Identify which cell holds the provided text, then report its [X, Y] central coordinate. 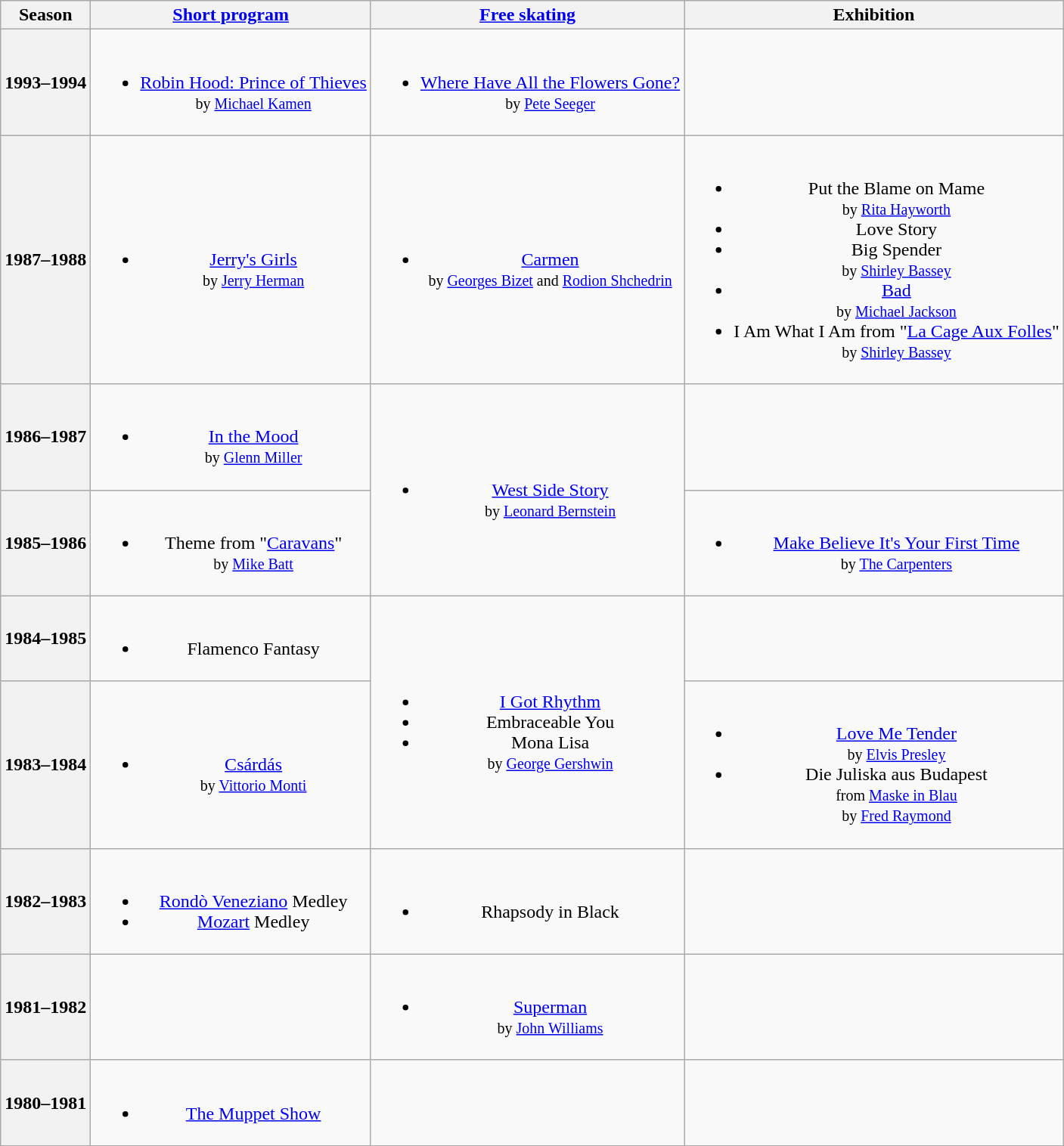
Carmenby Georges Bizet and Rodion Shchedrin [527, 260]
Free skating [527, 15]
Theme from "Caravans"by Mike Batt [231, 543]
Exhibition [874, 15]
Robin Hood: Prince of Thievesby Michael Kamen [231, 82]
Rhapsody in Black [527, 901]
West Side Storyby Leonard Bernstein [527, 490]
In the Moodby Glenn Miller [231, 437]
Make Believe It's Your First Timeby The Carpenters [874, 543]
1987–1988 [45, 260]
Season [45, 15]
Csárdásby Vittorio Monti [231, 765]
1986–1987 [45, 437]
Short program [231, 15]
Love Me Tenderby Elvis PresleyDie Juliska aus Budapestfrom Maske in Blauby Fred Raymond [874, 765]
Supermanby John Williams [527, 1007]
1980–1981 [45, 1102]
The Muppet Show [231, 1102]
Rondò Veneziano MedleyMozart Medley [231, 901]
I Got RhythmEmbraceable YouMona Lisaby George Gershwin [527, 722]
Flamenco Fantasy [231, 638]
1981–1982 [45, 1007]
Where Have All the Flowers Gone?by Pete Seeger [527, 82]
1993–1994 [45, 82]
1982–1983 [45, 901]
1985–1986 [45, 543]
1984–1985 [45, 638]
1983–1984 [45, 765]
Jerry's Girlsby Jerry Herman [231, 260]
